Return [X, Y] of the center of cell containing provided text 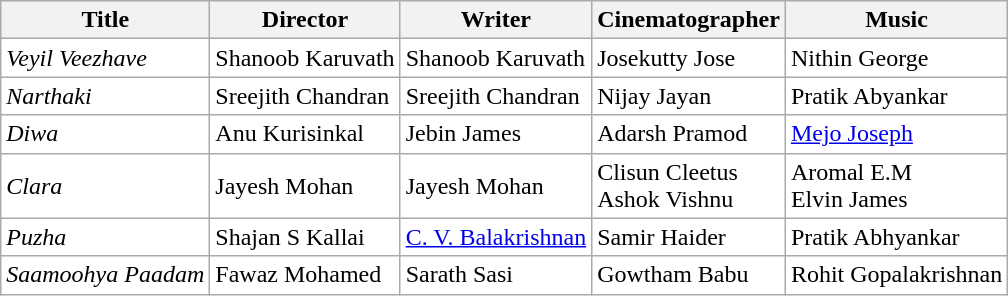
Nithin George [896, 58]
Puzha [106, 237]
Veyil Veezhave [106, 58]
Samir Haider [689, 237]
Clisun Cleetus Ashok Vishnu [689, 186]
Josekutty Jose [689, 58]
Rohit Gopalakrishnan [896, 275]
Aromal E.MElvin James [896, 186]
Shajan S Kallai [305, 237]
Jebin James [496, 134]
Sarath Sasi [496, 275]
Cinematographer [689, 20]
Director [305, 20]
Mejo Joseph [896, 134]
Saamoohya Paadam [106, 275]
Pratik Abyankar [896, 96]
Music [896, 20]
Adarsh Pramod [689, 134]
Clara [106, 186]
Writer [496, 20]
Anu Kurisinkal [305, 134]
Diwa [106, 134]
Pratik Abhyankar [896, 237]
Narthaki [106, 96]
Gowtham Babu [689, 275]
Title [106, 20]
C. V. Balakrishnan [496, 237]
Nijay Jayan [689, 96]
Fawaz Mohamed [305, 275]
